Search for the cell housing the specified text and yield its (X, Y) center coordinate. 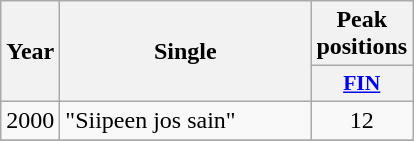
Year (30, 52)
FIN (362, 84)
Peak positions (362, 34)
"Siipeen jos sain" (186, 120)
Single (186, 52)
12 (362, 120)
2000 (30, 120)
